From the cell containing the given text, extract its center point as (X, Y) coordinate. 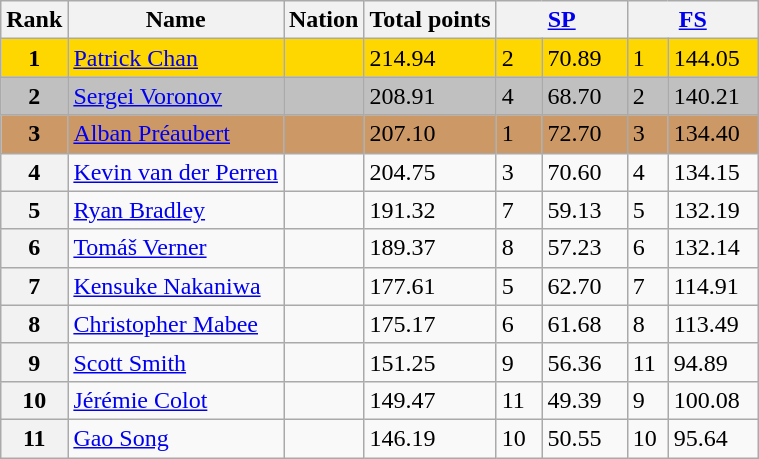
70.89 (584, 58)
Nation (324, 20)
191.32 (430, 210)
Name (176, 20)
132.19 (713, 210)
207.10 (430, 134)
Patrick Chan (176, 58)
140.21 (713, 96)
177.61 (430, 286)
Alban Préaubert (176, 134)
Rank (34, 20)
189.37 (430, 248)
Total points (430, 20)
149.47 (430, 400)
Tomáš Verner (176, 248)
175.17 (430, 324)
50.55 (584, 438)
57.23 (584, 248)
Kevin van der Perren (176, 172)
208.91 (430, 96)
113.49 (713, 324)
134.40 (713, 134)
94.89 (713, 362)
72.70 (584, 134)
70.60 (584, 172)
214.94 (430, 58)
100.08 (713, 400)
49.39 (584, 400)
95.64 (713, 438)
Scott Smith (176, 362)
204.75 (430, 172)
132.14 (713, 248)
Ryan Bradley (176, 210)
Gao Song (176, 438)
151.25 (430, 362)
56.36 (584, 362)
Jérémie Colot (176, 400)
FS (692, 20)
61.68 (584, 324)
114.91 (713, 286)
SP (562, 20)
Sergei Voronov (176, 96)
68.70 (584, 96)
146.19 (430, 438)
59.13 (584, 210)
134.15 (713, 172)
62.70 (584, 286)
Christopher Mabee (176, 324)
Kensuke Nakaniwa (176, 286)
144.05 (713, 58)
